Provide the [X, Y] coordinate of the cell's center where the given text is located.  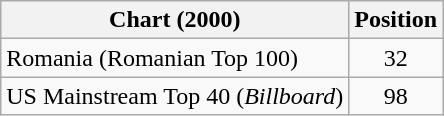
98 [396, 96]
US Mainstream Top 40 (Billboard) [175, 96]
Romania (Romanian Top 100) [175, 58]
Position [396, 20]
32 [396, 58]
Chart (2000) [175, 20]
